Find where the given text appears and provide that cell's center as [X, Y] coordinate. 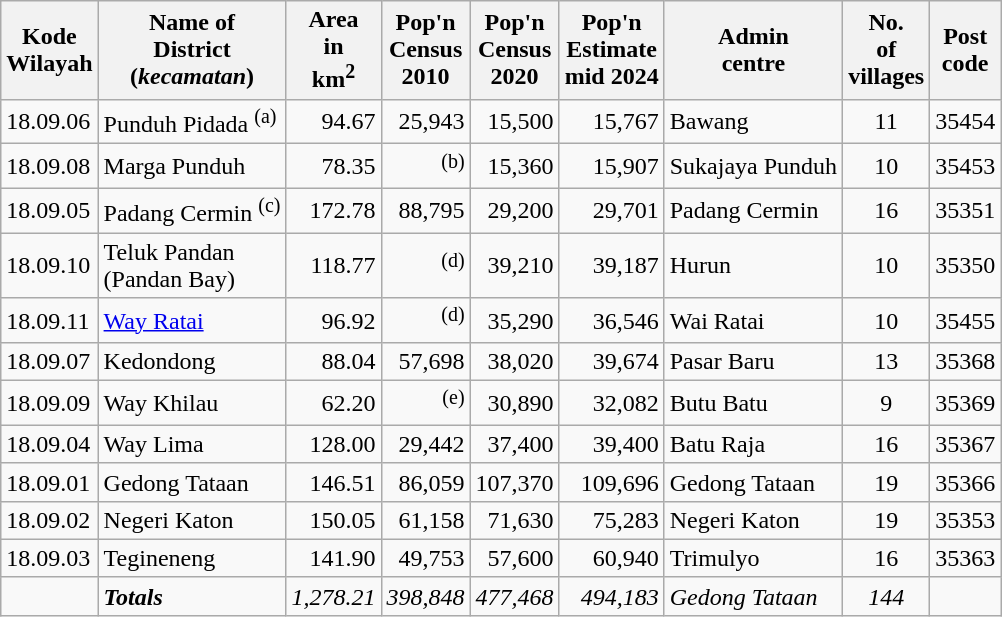
35366 [966, 482]
144 [886, 596]
146.51 [334, 482]
35363 [966, 558]
88.04 [334, 362]
62.20 [334, 404]
18.09.07 [50, 362]
1,278.21 [334, 596]
(e) [426, 404]
141.90 [334, 558]
49,753 [426, 558]
39,187 [612, 266]
18.09.09 [50, 404]
35454 [966, 122]
Bawang [753, 122]
71,630 [514, 520]
18.09.11 [50, 320]
13 [886, 362]
Way Ratai [192, 320]
15,767 [612, 122]
35353 [966, 520]
Area inkm2 [334, 50]
18.09.08 [50, 166]
Sukajaya Punduh [753, 166]
18.09.10 [50, 266]
39,674 [612, 362]
29,200 [514, 210]
35369 [966, 404]
18.09.02 [50, 520]
18.09.01 [50, 482]
35350 [966, 266]
Pop'nCensus2010 [426, 50]
Postcode [966, 50]
88,795 [426, 210]
398,848 [426, 596]
Batu Raja [753, 444]
Admin centre [753, 50]
118.77 [334, 266]
Padang Cermin (c) [192, 210]
Punduh Pidada (a) [192, 122]
128.00 [334, 444]
107,370 [514, 482]
Name ofDistrict(kecamatan) [192, 50]
35453 [966, 166]
18.09.05 [50, 210]
39,400 [612, 444]
60,940 [612, 558]
Marga Punduh [192, 166]
Padang Cermin [753, 210]
109,696 [612, 482]
Trimulyo [753, 558]
No.ofvillages [886, 50]
Kedondong [192, 362]
150.05 [334, 520]
36,546 [612, 320]
Teluk Pandan (Pandan Bay) [192, 266]
61,158 [426, 520]
35351 [966, 210]
35367 [966, 444]
37,400 [514, 444]
29,442 [426, 444]
Way Lima [192, 444]
18.09.06 [50, 122]
38,020 [514, 362]
Pasar Baru [753, 362]
Pop'nEstimatemid 2024 [612, 50]
96.92 [334, 320]
(b) [426, 166]
15,907 [612, 166]
15,360 [514, 166]
75,283 [612, 520]
Wai Ratai [753, 320]
35,290 [514, 320]
Totals [192, 596]
477,468 [514, 596]
Pop'nCensus2020 [514, 50]
Hurun [753, 266]
29,701 [612, 210]
86,059 [426, 482]
Way Khilau [192, 404]
25,943 [426, 122]
172.78 [334, 210]
9 [886, 404]
11 [886, 122]
39,210 [514, 266]
94.67 [334, 122]
35455 [966, 320]
57,698 [426, 362]
Kode Wilayah [50, 50]
32,082 [612, 404]
30,890 [514, 404]
18.09.03 [50, 558]
Tegineneng [192, 558]
57,600 [514, 558]
494,183 [612, 596]
15,500 [514, 122]
78.35 [334, 166]
35368 [966, 362]
18.09.04 [50, 444]
Butu Batu [753, 404]
